Find where the given text appears and provide that cell's center as (X, Y) coordinate. 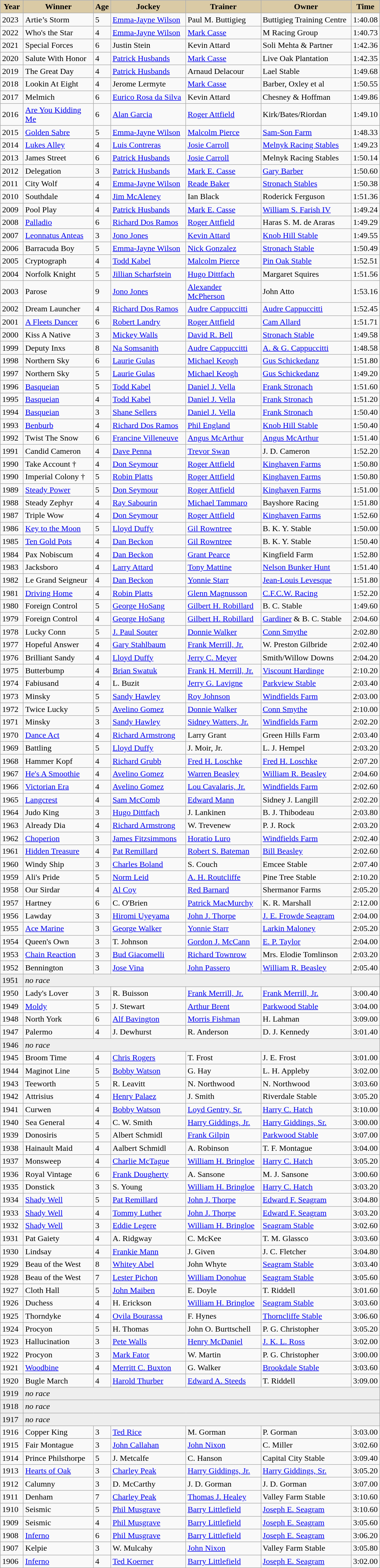
Curwen (58, 1109)
Cryptograph (58, 261)
Francine Villeneuve (148, 438)
1971 (12, 722)
William S. Farish IV (306, 210)
Gardiner & B. C. Stable (306, 619)
J. E. Frost (306, 1058)
R. Buisson (148, 993)
Triple Wow (58, 516)
1:50.00 (365, 528)
1910 (12, 1510)
Edward A. Steeds (223, 1380)
Deputy Inxs (58, 348)
Brilliant Sandy (58, 658)
Time (365, 7)
W. Trevenew (223, 826)
John Atto (306, 292)
2023 (12, 20)
Richard Townrow (223, 954)
James Street (58, 158)
1:42.36 (365, 45)
1:40.73 (365, 33)
T. F. Montague (306, 1148)
Kingfield Farm (306, 554)
W. Martin (223, 1355)
The Great Day (58, 71)
2:07.20 (365, 761)
1960 (12, 864)
Lou Cavalaris, Jr. (223, 787)
B. C. Stable (306, 606)
2005 (12, 261)
Hallucination (58, 1342)
2006 (12, 248)
Kirk/Bates/Riordan (306, 115)
Cam Allard (306, 322)
Luis Contreras (148, 145)
Frank Gilpin (223, 1135)
2004 (12, 274)
9 (102, 292)
Charlie McTague (148, 1161)
Cloth Hall (58, 1290)
A Fleets Dancer (58, 322)
J. Smith (223, 1097)
3:05.80 (365, 1548)
Tommy Luther (148, 1213)
D. J. Kennedy (306, 1032)
C. O'Brien (148, 903)
Royal Vintage (58, 1174)
Robert Landry (148, 322)
Sam-Son Farm (306, 132)
Jacksboro (58, 567)
J. D. Cameron (306, 451)
Lindsay (58, 1252)
2007 (12, 235)
Grant Pearce (223, 554)
1950 (12, 993)
3:00.40 (365, 993)
2:03.80 (365, 813)
Live Oak Plantation (306, 58)
J. Moir, Jr. (223, 748)
John Whyte (223, 1264)
M Racing Group (306, 33)
3:09.40 (365, 1458)
Margaret Squires (306, 274)
1922 (12, 1355)
1930 (12, 1252)
1:52.80 (365, 554)
Bayshore Racing (306, 503)
Paul M. Buttigieg (223, 20)
Golden Sabre (58, 132)
Chris Rogers (148, 1058)
2:03.00 (365, 696)
Queen's Own (58, 942)
George Walker (148, 929)
Gordon J. McCann (223, 942)
M. J. Sansone (306, 1174)
1973 (12, 696)
A. Ridgway (148, 1239)
Southdale (58, 197)
Lady's Lover (58, 993)
1:50.49 (365, 248)
1949 (12, 1006)
1:49.60 (365, 606)
Norfolk Knight (58, 274)
3:10.00 (365, 1109)
1:50.55 (365, 84)
1920 (12, 1380)
3:03.00 (365, 1432)
1945 (12, 1058)
Sea General (58, 1122)
1986 (12, 528)
Emcee Stable (306, 864)
1:42.35 (365, 58)
Judo King (58, 813)
Special Forces (58, 45)
R. Leavitt (148, 1084)
Haras S. M. de Araras (306, 222)
1:51.36 (365, 197)
Kiss A Native (58, 335)
Windy Ship (58, 864)
1985 (12, 541)
1907 (12, 1548)
1953 (12, 954)
Hartney (58, 903)
Frank H. Merrill, Jr. (223, 671)
S. Young (148, 1187)
Soli Mehta & Partner (306, 45)
Jockey (148, 7)
Gary Barber (306, 171)
1994 (12, 412)
G. Walker (223, 1368)
1939 (12, 1135)
Trevor Swan (223, 451)
Riverdale Stable (306, 1097)
3:01.40 (365, 1032)
1:53.16 (365, 292)
Denham (58, 1497)
Viscount Hardinge (306, 671)
Lester Pichon (148, 1277)
H. Thomas (148, 1329)
Broom Time (58, 1058)
Green Hills Farm (306, 735)
1:49.86 (365, 97)
T. Johnson (148, 942)
1957 (12, 903)
1932 (12, 1226)
1934 (12, 1200)
Ace Marine (58, 929)
C. W. Smith (148, 1122)
T. Frost (223, 1058)
Hiromi Uyeyama (148, 916)
1947 (12, 1032)
Dance Act (58, 735)
1972 (12, 709)
Arnaud Delacour (223, 71)
1:51.56 (365, 274)
Who's the Star (58, 33)
Loyd Gentry, Sr. (223, 1109)
Justin Stein (148, 45)
Bill Beasley (306, 851)
1:51.20 (365, 400)
Calumny (58, 1484)
Fabiusand (58, 683)
D. McCarthy (148, 1484)
Michael Tammaro (223, 503)
H. Erickson (148, 1303)
Arthur Brent (223, 1006)
A. Sansone (223, 1174)
1968 (12, 761)
Larry Attard (148, 567)
1:52.60 (365, 516)
Delegation (58, 171)
1913 (12, 1471)
Jerry G. Lavigne (223, 683)
Copper King (58, 1432)
Twice Lucky (58, 709)
Bennington (58, 967)
1:49.23 (365, 145)
J. Lankinen (223, 813)
North York (58, 1019)
2:05.40 (365, 967)
Alf Bavington (148, 1019)
1933 (12, 1213)
1952 (12, 967)
3:06.60 (365, 1316)
1:49.10 (365, 115)
Sidney J. Langill (306, 799)
Whitey Abel (148, 1264)
1911 (12, 1497)
Nick Gonzalez (223, 248)
1967 (12, 774)
2:04.20 (365, 658)
He's A Smoothie (58, 774)
2017 (12, 97)
1999 (12, 348)
F. Hynes (223, 1316)
Sidney Watters, Jr. (223, 722)
Battling (58, 748)
1969 (12, 748)
Steady Power (58, 490)
Horatio Luro (223, 838)
J. K. L. Ross (306, 1342)
Thomas J. Healey (223, 1497)
2012 (12, 171)
Owner (306, 7)
1954 (12, 942)
Twist The Snow (58, 438)
Mrs. Elodie Tomlinson (306, 954)
1974 (12, 683)
Jean-Louis Levesque (306, 580)
1:50.14 (365, 158)
Barracuda Boy (58, 248)
Benburb (58, 425)
1942 (12, 1097)
Pin Oak Stable (306, 261)
Mickey Walls (148, 335)
Prince Philsthorpe (58, 1458)
Imperial Colony † (58, 477)
Take Account † (58, 464)
2021 (12, 45)
Alexander McPherson (223, 292)
2:07.40 (365, 864)
C. Miller (306, 1445)
2022 (12, 33)
1977 (12, 645)
3:01.60 (365, 1290)
2003 (12, 292)
H. Lahman (306, 1019)
1:48.33 (365, 132)
3:06.20 (365, 1535)
1987 (12, 516)
J. Paul Souter (148, 632)
G. Hay (223, 1071)
2010 (12, 197)
1:49.24 (365, 210)
1926 (12, 1303)
Harold Thurber (148, 1380)
3:01.00 (365, 1058)
1995 (12, 400)
Winner (58, 7)
Patrick MacMurchy (223, 903)
2019 (12, 71)
J. C. Fletcher (306, 1252)
1965 (12, 799)
Driving Home (58, 593)
Brookdale Stable (306, 1368)
1921 (12, 1368)
Barber, Oxley et al (306, 84)
Henry McDaniel (223, 1342)
Robert S. Bateman (223, 851)
Our Sirdar (58, 890)
Moldy (58, 1006)
1925 (12, 1316)
1935 (12, 1187)
Warren Beasley (223, 774)
Parose (58, 292)
1:40.08 (365, 20)
Larkin Maloney (306, 929)
1946 (12, 1045)
Larry Grant (223, 735)
1912 (12, 1484)
Mark Fator (148, 1355)
1:49.29 (365, 222)
Hopeful Answer (58, 645)
Pat Gaiety (58, 1239)
A. Robinson (223, 1148)
Salute With Honor (58, 58)
David R. Bell (223, 335)
1978 (12, 632)
Lael Stable (306, 71)
Henry Palaez (148, 1097)
1979 (12, 619)
1917 (12, 1419)
John Maiben (148, 1290)
Reade Baker (223, 184)
Roderick Ferguson (306, 197)
2015 (12, 132)
1:51.00 (365, 490)
Leonnatus Anteas (58, 235)
1:52.45 (365, 309)
1982 (12, 580)
1916 (12, 1432)
Jim McAleney (148, 197)
Na Somsanith (148, 348)
1928 (12, 1277)
J. E. Frowde Seagram (306, 916)
E. P. Taylor (306, 942)
1914 (12, 1458)
Jillian Scharfstein (148, 274)
Fair Montague (58, 1445)
2000 (12, 335)
1:52.51 (365, 261)
P. J. Rock (306, 826)
Capital City Stable (306, 1458)
James Fitzsimmons (148, 838)
E. Doyle (223, 1290)
1962 (12, 838)
Ten Gold Pots (58, 541)
Alan Garcia (148, 115)
C. McKee (223, 1239)
Stronach Stables (306, 184)
1908 (12, 1535)
Roy Johnson (223, 696)
Shermanor Farms (306, 890)
1991 (12, 451)
Ovila Bourassa (148, 1316)
Woodbine (58, 1368)
T. M. Glassco (306, 1239)
Already Dia (58, 826)
2002 (12, 309)
C. Hanson (223, 1458)
L. H. Appleby (306, 1071)
2009 (12, 210)
Eurico Rosa da Silva (148, 97)
Victorian Era (58, 787)
1956 (12, 916)
Buttigieg Training Centre (306, 20)
Nelson Bunker Hunt (306, 567)
Ted Koerner (148, 1561)
1:51.71 (365, 322)
Hidden Treasure (58, 851)
Richard Grubb (148, 761)
City Wolf (58, 184)
W. Preston Gilbride (306, 645)
Eddie Legere (148, 1226)
Chesney & Hoffman (306, 97)
Age (102, 7)
2008 (12, 222)
Hearts of Oak (58, 1471)
1976 (12, 658)
S. Couch (223, 864)
Are You Kidding Me (58, 115)
1996 (12, 386)
Lucky Conn (58, 632)
Parkview Stable (306, 683)
Thorndyke (58, 1316)
1992 (12, 438)
1983 (12, 567)
1940 (12, 1122)
Donstick (58, 1187)
Year (12, 7)
Jerome Lermyte (148, 84)
1961 (12, 851)
1948 (12, 1019)
1951 (12, 980)
1984 (12, 554)
Hammer Kopf (58, 761)
2013 (12, 158)
Dave Penna (148, 451)
Le Grand Seigneur (58, 580)
2011 (12, 184)
Thorncliffe Stable (306, 1316)
B. J. Thibodeau (306, 813)
Ian Black (223, 197)
1:49.20 (365, 373)
1988 (12, 503)
M. Gorman (223, 1432)
Lookin At Eight (58, 84)
Red Barnard (223, 890)
1963 (12, 826)
1964 (12, 813)
Al Coy (148, 890)
Glenn Magnusson (223, 593)
A. & G. Cappuccitti (306, 348)
1975 (12, 671)
Bud Giacomelli (148, 954)
1966 (12, 787)
Kelpie (58, 1548)
Lawday (58, 916)
Pool Play (58, 210)
J. Dewhurst (148, 1032)
1909 (12, 1523)
1:49.58 (365, 335)
1:49.55 (365, 235)
1989 (12, 490)
Choperion (58, 838)
1938 (12, 1148)
L. J. Hempel (306, 748)
Chain Reaction (58, 954)
1943 (12, 1084)
Artie’s Storm (58, 20)
William Donohue (223, 1277)
Maginot Line (58, 1071)
1998 (12, 361)
1927 (12, 1290)
1959 (12, 877)
John Passero (223, 967)
Gary Stahlbaum (148, 645)
Key to the Moon (58, 528)
1:48.58 (365, 348)
Attrisius (58, 1097)
Dream Launcher (58, 309)
Melmich (58, 97)
Shane Sellers (148, 412)
Phil England (223, 425)
1937 (12, 1161)
A. H. Routcliffe (223, 877)
Ray Sabourin (148, 503)
R. Anderson (223, 1032)
1924 (12, 1329)
Teeworth (58, 1084)
Pete Walls (148, 1342)
2001 (12, 322)
John Callahan (148, 1445)
3:03.40 (365, 1264)
Morris Fishman (223, 1019)
L. Buzit (148, 683)
1997 (12, 373)
Palladio (58, 222)
1:50.38 (365, 184)
1906 (12, 1561)
1918 (12, 1406)
1:50.60 (365, 171)
Tony Mattine (223, 567)
Frankie Mann (148, 1252)
1931 (12, 1239)
2018 (12, 84)
Steady Zephyr (58, 503)
Donosiris (58, 1135)
Brian Swatuk (148, 671)
Edward Mann (223, 799)
Monsweep (58, 1161)
Albert Schmidl (148, 1135)
Butterbump (58, 671)
1:49.68 (365, 71)
Pine Tree Stable (306, 877)
Sam McComb (148, 799)
1923 (12, 1342)
2020 (12, 58)
Jerry C. Meyer (223, 658)
1944 (12, 1071)
Merritt C. Buxton (148, 1368)
Norm Leid (148, 877)
2:02.80 (365, 632)
Langcrest (58, 799)
2016 (12, 115)
1993 (12, 425)
1980 (12, 606)
1981 (12, 593)
1:51.60 (365, 386)
Palermo (58, 1032)
Ali's Pride (58, 877)
1941 (12, 1109)
W. Mulcahy (148, 1548)
1936 (12, 1174)
2014 (12, 145)
1929 (12, 1264)
Lukes Alley (58, 145)
Smith/Willow Downs (306, 658)
1955 (12, 929)
2:10.00 (365, 709)
J. Stewart (148, 1006)
Aalbert Schmidl (148, 1148)
J. Metcalfe (148, 1458)
1970 (12, 735)
Pax Nobiscum (58, 554)
1919 (12, 1393)
John O. Burttschell (223, 1329)
Duchess (58, 1303)
P. Gorman (306, 1432)
1915 (12, 1445)
Ted Rice (148, 1432)
Charles Boland (148, 864)
K. R. Marshall (306, 903)
3:00.60 (365, 1174)
C.F.C.W. Racing (306, 593)
1958 (12, 890)
Trainer (223, 7)
2:12.00 (365, 903)
Hainault Maid (58, 1148)
J. Given (223, 1252)
Bugle March (58, 1380)
Frank Dougherty (148, 1174)
Candid Cameron (58, 451)
Jose Vina (148, 967)
